Identify which cell holds the provided text, then report its (X, Y) central coordinate. 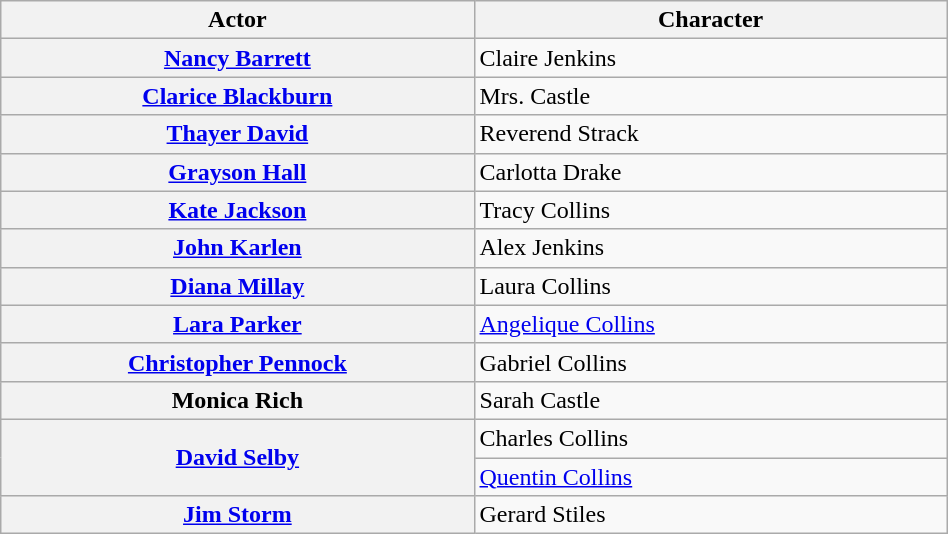
Quentin Collins (710, 477)
Tracy Collins (710, 210)
Kate Jackson (238, 210)
David Selby (238, 457)
Diana Millay (238, 286)
Charles Collins (710, 438)
Jim Storm (238, 515)
Alex Jenkins (710, 248)
Gerard Stiles (710, 515)
Clarice Blackburn (238, 96)
Angelique Collins (710, 324)
Reverend Strack (710, 134)
Christopher Pennock (238, 362)
Claire Jenkins (710, 58)
Nancy Barrett (238, 58)
Lara Parker (238, 324)
Carlotta Drake (710, 172)
Character (710, 20)
Mrs. Castle (710, 96)
John Karlen (238, 248)
Laura Collins (710, 286)
Monica Rich (238, 400)
Grayson Hall (238, 172)
Sarah Castle (710, 400)
Actor (238, 20)
Gabriel Collins (710, 362)
Thayer David (238, 134)
